Detect which cell encompasses the target text, then output its [x, y] center coordinate. 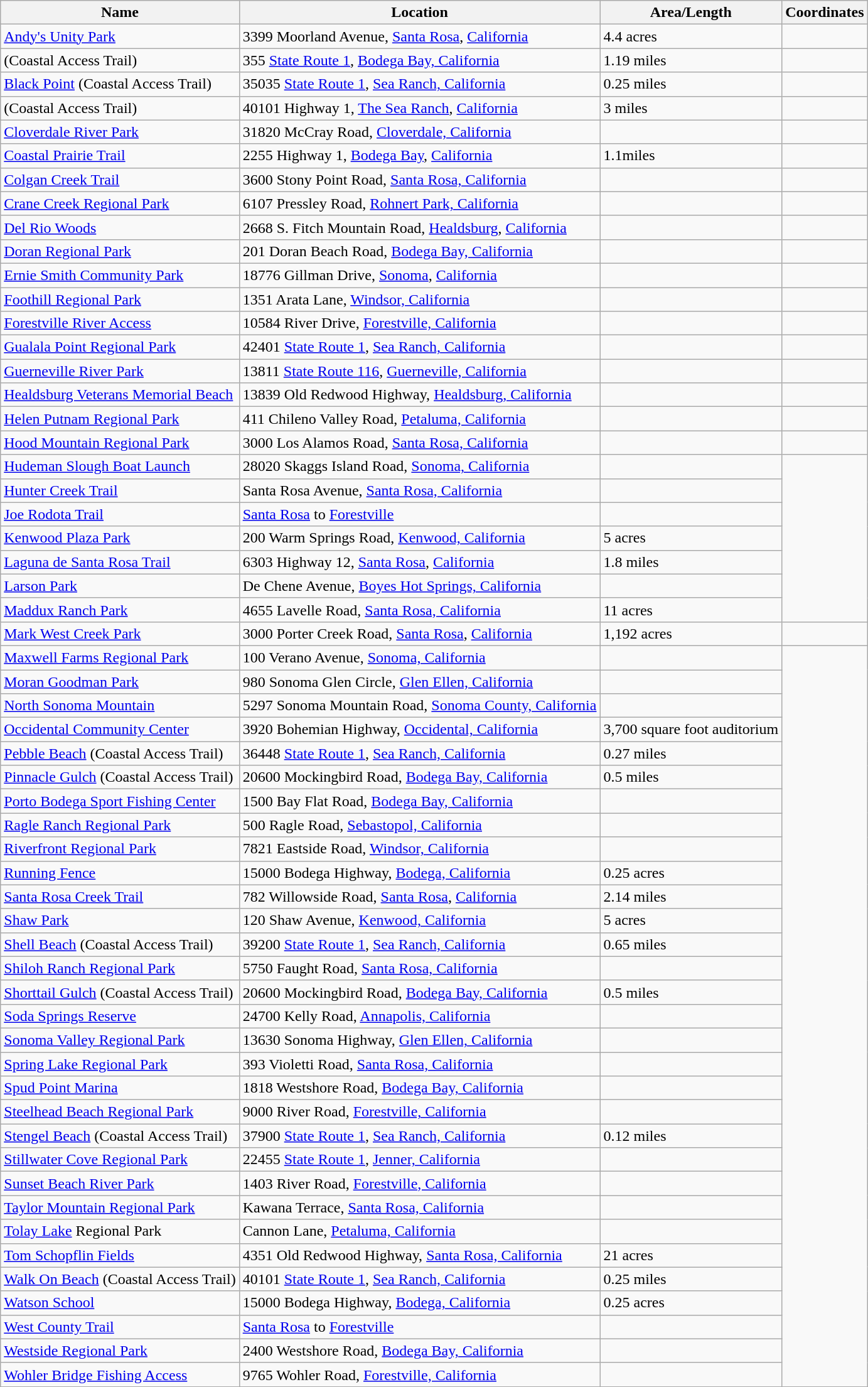
Spring Lake Regional Park [120, 1064]
Forestville River Access [120, 323]
411 Chileno Valley Road, Petaluma, California [419, 419]
Soda Springs Reserve [120, 1016]
1500 Bay Flat Road, Bodega Bay, California [419, 801]
1403 River Road, Forestville, California [419, 1184]
Porto Bodega Sport Fishing Center [120, 801]
Healdsburg Veterans Memorial Beach [120, 395]
Pinnacle Gulch (Coastal Access Trail) [120, 777]
355 State Route 1, Bodega Bay, California [419, 60]
Hood Mountain Regional Park [120, 443]
3,700 square foot auditorium [691, 730]
Walk On Beach (Coastal Access Trail) [120, 1279]
Tom Schopflin Fields [120, 1255]
28020 Skaggs Island Road, Sonoma, California [419, 467]
21 acres [691, 1255]
13630 Sonoma Highway, Glen Ellen, California [419, 1040]
West County Trail [120, 1327]
24700 Kelly Road, Annapolis, California [419, 1016]
Shaw Park [120, 920]
Del Rio Woods [120, 227]
Larson Park [120, 586]
10584 River Drive, Forestville, California [419, 323]
1.19 miles [691, 60]
0.27 miles [691, 753]
3600 Stony Point Road, Santa Rosa, California [419, 180]
Moran Goodman Park [120, 681]
North Sonoma Mountain [120, 706]
Foothill Regional Park [120, 300]
Sunset Beach River Park [120, 1184]
Sonoma Valley Regional Park [120, 1040]
5750 Faught Road, Santa Rosa, California [419, 968]
1351 Arata Lane, Windsor, California [419, 300]
37900 State Route 1, Sea Ranch, California [419, 1136]
Occidental Community Center [120, 730]
Shorttail Gulch (Coastal Access Trail) [120, 992]
Location [419, 13]
1818 Westshore Road, Bodega Bay, California [419, 1088]
1.1miles [691, 156]
Joe Rodota Trail [120, 514]
Hunter Creek Trail [120, 490]
980 Sonoma Glen Circle, Glen Ellen, California [419, 681]
9000 River Road, Forestville, California [419, 1112]
Coordinates [825, 13]
Tolay Lake Regional Park [120, 1231]
Steelhead Beach Regional Park [120, 1112]
Stillwater Cove Regional Park [120, 1160]
3399 Moorland Avenue, Santa Rosa, California [419, 36]
Laguna de Santa Rosa Trail [120, 562]
7821 Eastside Road, Windsor, California [419, 849]
4655 Lavelle Road, Santa Rosa, California [419, 610]
Kenwood Plaza Park [120, 538]
4351 Old Redwood Highway, Santa Rosa, California [419, 1255]
Spud Point Marina [120, 1088]
Shiloh Ranch Regional Park [120, 968]
Santa Rosa Creek Trail [120, 897]
Maddux Ranch Park [120, 610]
Name [120, 13]
Westside Regional Park [120, 1351]
2400 Westshore Road, Bodega Bay, California [419, 1351]
Guerneville River Park [120, 371]
Cloverdale River Park [120, 132]
201 Doran Beach Road, Bodega Bay, California [419, 251]
Wohler Bridge Fishing Access [120, 1374]
Hudeman Slough Boat Launch [120, 467]
Watson School [120, 1303]
Gualala Point Regional Park [120, 347]
35035 State Route 1, Sea Ranch, California [419, 84]
Kawana Terrace, Santa Rosa, California [419, 1207]
6303 Highway 12, Santa Rosa, California [419, 562]
Crane Creek Regional Park [120, 203]
500 Ragle Road, Sebastopol, California [419, 825]
11 acres [691, 610]
36448 State Route 1, Sea Ranch, California [419, 753]
40101 State Route 1, Sea Ranch, California [419, 1279]
Mark West Creek Park [120, 634]
2668 S. Fitch Mountain Road, Healdsburg, California [419, 227]
Coastal Prairie Trail [120, 156]
De Chene Avenue, Boyes Hot Springs, California [419, 586]
Running Fence [120, 873]
2.14 miles [691, 897]
3000 Porter Creek Road, Santa Rosa, California [419, 634]
Cannon Lane, Petaluma, California [419, 1231]
200 Warm Springs Road, Kenwood, California [419, 538]
1,192 acres [691, 634]
Stengel Beach (Coastal Access Trail) [120, 1136]
42401 State Route 1, Sea Ranch, California [419, 347]
40101 Highway 1, The Sea Ranch, California [419, 108]
Colgan Creek Trail [120, 180]
Taylor Mountain Regional Park [120, 1207]
Maxwell Farms Regional Park [120, 657]
Santa Rosa Avenue, Santa Rosa, California [419, 490]
100 Verano Avenue, Sonoma, California [419, 657]
Riverfront Regional Park [120, 849]
Area/Length [691, 13]
Helen Putnam Regional Park [120, 419]
Shell Beach (Coastal Access Trail) [120, 944]
13811 State Route 116, Guerneville, California [419, 371]
3 miles [691, 108]
Ernie Smith Community Park [120, 275]
Ragle Ranch Regional Park [120, 825]
3000 Los Alamos Road, Santa Rosa, California [419, 443]
4.4 acres [691, 36]
18776 Gillman Drive, Sonoma, California [419, 275]
1.8 miles [691, 562]
Black Point (Coastal Access Trail) [120, 84]
782 Willowside Road, Santa Rosa, California [419, 897]
39200 State Route 1, Sea Ranch, California [419, 944]
393 Violetti Road, Santa Rosa, California [419, 1064]
Doran Regional Park [120, 251]
2255 Highway 1, Bodega Bay, California [419, 156]
3920 Bohemian Highway, Occidental, California [419, 730]
0.65 miles [691, 944]
31820 McCray Road, Cloverdale, California [419, 132]
22455 State Route 1, Jenner, California [419, 1160]
120 Shaw Avenue, Kenwood, California [419, 920]
5297 Sonoma Mountain Road, Sonoma County, California [419, 706]
Andy's Unity Park [120, 36]
Pebble Beach (Coastal Access Trail) [120, 753]
13839 Old Redwood Highway, Healdsburg, California [419, 395]
9765 Wohler Road, Forestville, California [419, 1374]
0.12 miles [691, 1136]
6107 Pressley Road, Rohnert Park, California [419, 203]
